Locate the cell with the specified text and output its (x, y) center coordinate. 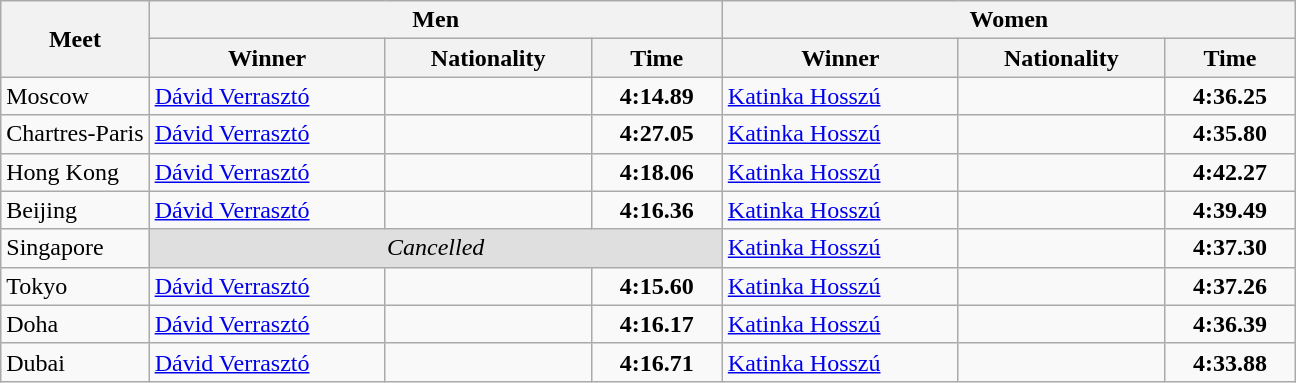
4:15.60 (656, 286)
Singapore (75, 248)
4:14.89 (656, 96)
Meet (75, 39)
4:16.36 (656, 210)
Women (1008, 20)
4:35.80 (1230, 134)
Cancelled (436, 248)
Beijing (75, 210)
4:33.88 (1230, 362)
4:18.06 (656, 172)
4:37.30 (1230, 248)
Hong Kong (75, 172)
Moscow (75, 96)
4:16.17 (656, 324)
4:36.39 (1230, 324)
4:37.26 (1230, 286)
4:27.05 (656, 134)
4:36.25 (1230, 96)
Dubai (75, 362)
Men (436, 20)
4:42.27 (1230, 172)
4:39.49 (1230, 210)
Chartres-Paris (75, 134)
Tokyo (75, 286)
Doha (75, 324)
4:16.71 (656, 362)
